Detect which cell encompasses the target text, then output its [X, Y] center coordinate. 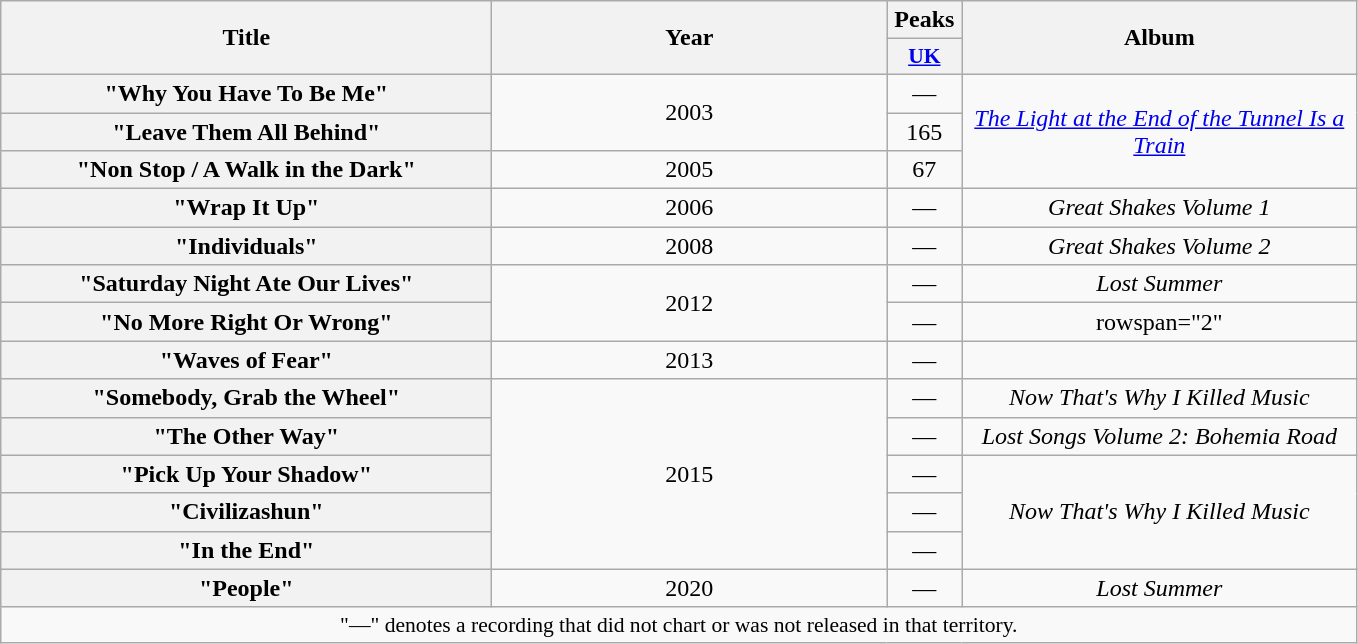
Album [1160, 38]
"In the End" [246, 550]
2003 [690, 112]
2012 [690, 303]
"Individuals" [246, 246]
2008 [690, 246]
"Wrap It Up" [246, 208]
2020 [690, 588]
"Non Stop / A Walk in the Dark" [246, 170]
UK [924, 57]
"Waves of Fear" [246, 360]
"Somebody, Grab the Wheel" [246, 398]
Peaks [924, 20]
"Saturday Night Ate Our Lives" [246, 284]
"Leave Them All Behind" [246, 131]
Lost Songs Volume 2: Bohemia Road [1160, 436]
Great Shakes Volume 2 [1160, 246]
2006 [690, 208]
67 [924, 170]
"—" denotes a recording that did not chart or was not released in that territory. [679, 625]
Title [246, 38]
"People" [246, 588]
"Civilizashun" [246, 512]
"The Other Way" [246, 436]
2005 [690, 170]
"Pick Up Your Shadow" [246, 474]
rowspan="2" [1160, 322]
2015 [690, 474]
165 [924, 131]
Year [690, 38]
Great Shakes Volume 1 [1160, 208]
2013 [690, 360]
"No More Right Or Wrong" [246, 322]
The Light at the End of the Tunnel Is a Train [1160, 131]
"Why You Have To Be Me" [246, 93]
